For the text-containing cell, return its midpoint in [X, Y] coordinate format. 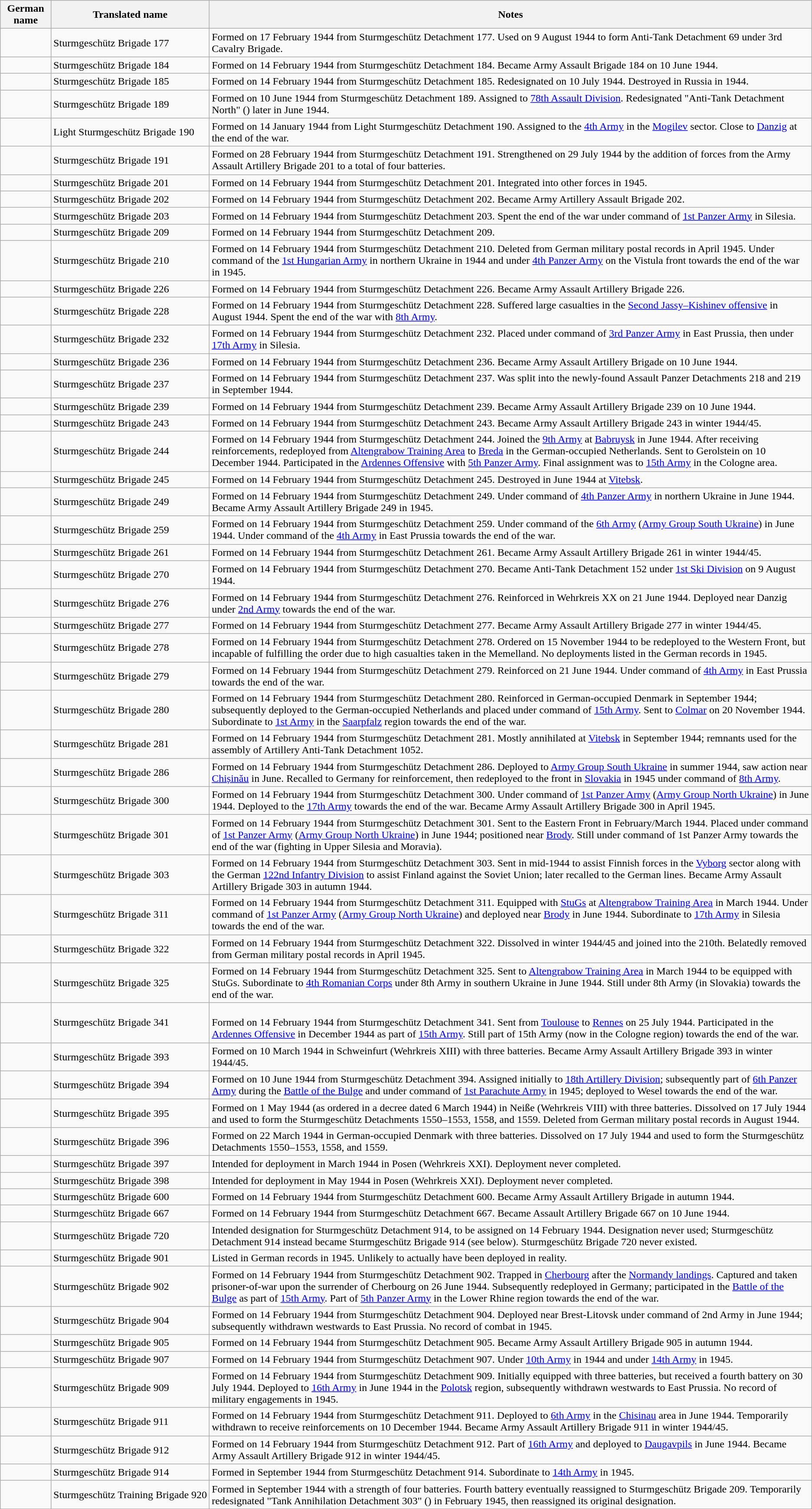
Formed on 10 March 1944 in Schweinfurt (Wehrkreis XIII) with three batteries. Became Army Assault Artillery Brigade 393 in winter 1944/45. [511, 1057]
Formed in September 1944 from Sturmgeschütz Detachment 914. Subordinate to 14th Army in 1945. [511, 1472]
Sturmgeschütz Brigade 395 [130, 1113]
Listed in German records in 1945. Unlikely to actually have been deployed in reality. [511, 1258]
Sturmgeschütz Brigade 201 [130, 183]
Sturmgeschütz Brigade 902 [130, 1286]
Formed on 14 February 1944 from Sturmgeschütz Detachment 907. Under 10th Army in 1944 and under 14th Army in 1945. [511, 1359]
Sturmgeschütz Brigade 905 [130, 1343]
Sturmgeschütz Brigade 397 [130, 1164]
Formed on 14 February 1944 from Sturmgeschütz Detachment 905. Became Army Assault Artillery Brigade 905 in autumn 1944. [511, 1343]
Sturmgeschütz Brigade 278 [130, 647]
Intended for deployment in May 1944 in Posen (Wehrkreis XXI). Deployment never completed. [511, 1181]
Sturmgeschütz Brigade 209 [130, 232]
Translated name [130, 15]
Sturmgeschütz Brigade 341 [130, 1023]
Sturmgeschütz Brigade 322 [130, 948]
Sturmgeschütz Training Brigade 920 [130, 1494]
Sturmgeschütz Brigade 236 [130, 362]
Sturmgeschütz Brigade 311 [130, 915]
Sturmgeschütz Brigade 261 [130, 552]
Formed on 14 February 1944 from Sturmgeschütz Detachment 226. Became Army Assault Artillery Brigade 226. [511, 289]
Sturmgeschütz Brigade 270 [130, 574]
Sturmgeschütz Brigade 281 [130, 745]
Sturmgeschütz Brigade 901 [130, 1258]
Sturmgeschütz Brigade 243 [130, 423]
Formed on 14 February 1944 from Sturmgeschütz Detachment 243. Became Army Assault Artillery Brigade 243 in winter 1944/45. [511, 423]
Sturmgeschütz Brigade 398 [130, 1181]
Sturmgeschütz Brigade 600 [130, 1197]
Intended for deployment in March 1944 in Posen (Wehrkreis XXI). Deployment never completed. [511, 1164]
Formed on 14 February 1944 from Sturmgeschütz Detachment 261. Became Army Assault Artillery Brigade 261 in winter 1944/45. [511, 552]
Formed on 14 February 1944 from Sturmgeschütz Detachment 184. Became Army Assault Brigade 184 on 10 June 1944. [511, 65]
Formed on 14 February 1944 from Sturmgeschütz Detachment 236. Became Army Assault Artillery Brigade on 10 June 1944. [511, 362]
Sturmgeschütz Brigade 249 [130, 502]
Formed on 14 February 1944 from Sturmgeschütz Detachment 239. Became Army Assault Artillery Brigade 239 on 10 June 1944. [511, 407]
Sturmgeschütz Brigade 185 [130, 82]
Sturmgeschütz Brigade 232 [130, 339]
Formed on 17 February 1944 from Sturmgeschütz Detachment 177. Used on 9 August 1944 to form Anti-Tank Detachment 69 under 3rd Cavalry Brigade. [511, 43]
Sturmgeschütz Brigade 396 [130, 1141]
Sturmgeschütz Brigade 202 [130, 199]
Sturmgeschütz Brigade 239 [130, 407]
Sturmgeschütz Brigade 286 [130, 772]
German name [26, 15]
Sturmgeschütz Brigade 301 [130, 835]
Sturmgeschütz Brigade 203 [130, 216]
Sturmgeschütz Brigade 276 [130, 603]
Sturmgeschütz Brigade 394 [130, 1085]
Sturmgeschütz Brigade 909 [130, 1388]
Sturmgeschütz Brigade 277 [130, 625]
Formed on 14 February 1944 from Sturmgeschütz Detachment 203. Spent the end of the war under command of 1st Panzer Army in Silesia. [511, 216]
Sturmgeschütz Brigade 228 [130, 312]
Sturmgeschütz Brigade 279 [130, 676]
Sturmgeschütz Brigade 912 [130, 1450]
Formed on 14 February 1944 from Sturmgeschütz Detachment 245. Destroyed in June 1944 at Vitebsk. [511, 479]
Sturmgeschütz Brigade 667 [130, 1214]
Formed on 14 February 1944 from Sturmgeschütz Detachment 201. Integrated into other forces in 1945. [511, 183]
Sturmgeschütz Brigade 259 [130, 530]
Sturmgeschütz Brigade 904 [130, 1321]
Formed on 14 February 1944 from Sturmgeschütz Detachment 667. Became Assault Artillery Brigade 667 on 10 June 1944. [511, 1214]
Sturmgeschütz Brigade 237 [130, 384]
Sturmgeschütz Brigade 720 [130, 1236]
Sturmgeschütz Brigade 189 [130, 104]
Sturmgeschütz Brigade 280 [130, 710]
Sturmgeschütz Brigade 303 [130, 875]
Formed on 14 February 1944 from Sturmgeschütz Detachment 209. [511, 232]
Sturmgeschütz Brigade 245 [130, 479]
Sturmgeschütz Brigade 177 [130, 43]
Sturmgeschütz Brigade 191 [130, 161]
Light Sturmgeschütz Brigade 190 [130, 132]
Sturmgeschütz Brigade 911 [130, 1421]
Formed on 14 February 1944 from Sturmgeschütz Detachment 185. Redesignated on 10 July 1944. Destroyed in Russia in 1944. [511, 82]
Sturmgeschütz Brigade 210 [130, 260]
Formed on 14 February 1944 from Sturmgeschütz Detachment 600. Became Army Assault Artillery Brigade in autumn 1944. [511, 1197]
Sturmgeschütz Brigade 184 [130, 65]
Sturmgeschütz Brigade 907 [130, 1359]
Formed on 14 February 1944 from Sturmgeschütz Detachment 270. Became Anti-Tank Detachment 152 under 1st Ski Division on 9 August 1944. [511, 574]
Sturmgeschütz Brigade 325 [130, 983]
Sturmgeschütz Brigade 914 [130, 1472]
Formed on 14 February 1944 from Sturmgeschütz Detachment 277. Became Army Assault Artillery Brigade 277 in winter 1944/45. [511, 625]
Sturmgeschütz Brigade 226 [130, 289]
Sturmgeschütz Brigade 244 [130, 451]
Sturmgeschütz Brigade 300 [130, 801]
Notes [511, 15]
Sturmgeschütz Brigade 393 [130, 1057]
Formed on 14 February 1944 from Sturmgeschütz Detachment 202. Became Army Artillery Assault Brigade 202. [511, 199]
